Output the (x, y) coordinate of the center of the cell containing the given text.  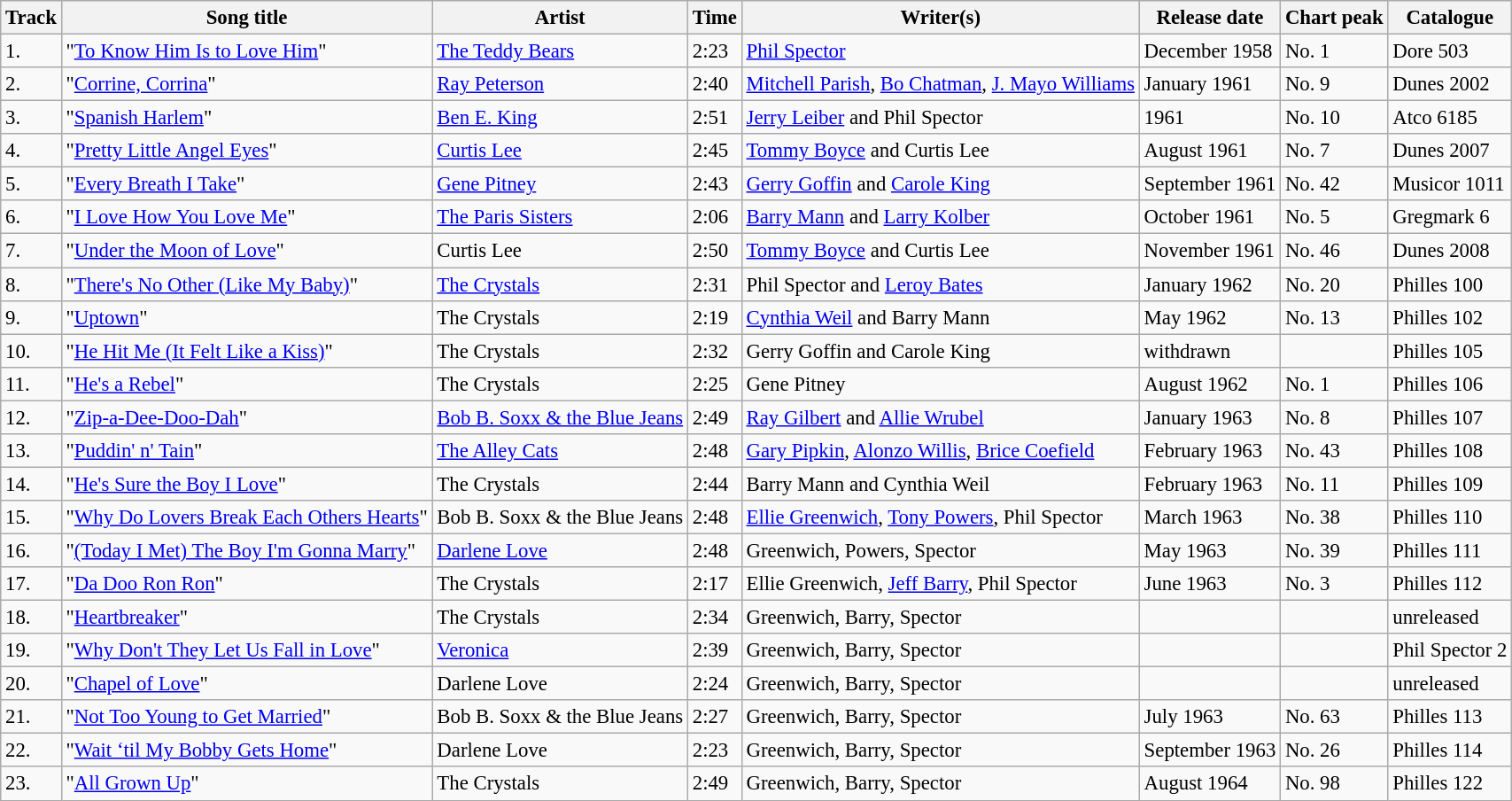
No. 7 (1334, 151)
"Every Breath I Take" (246, 184)
8. (31, 284)
12. (31, 417)
Phil Spector (941, 51)
1961 (1210, 118)
2:31 (714, 284)
The Teddy Bears (560, 51)
"Uptown" (246, 317)
2:50 (714, 251)
June 1963 (1210, 584)
No. 20 (1334, 284)
Ray Gilbert and Allie Wrubel (941, 417)
No. 63 (1334, 717)
2:25 (714, 384)
August 1964 (1210, 784)
"Under the Moon of Love" (246, 251)
"Why Do Lovers Break Each Others Hearts" (246, 517)
Barry Mann and Cynthia Weil (941, 484)
Philles 106 (1450, 384)
Greenwich, Powers, Spector (941, 550)
7. (31, 251)
Philles 112 (1450, 584)
2:34 (714, 618)
Philles 113 (1450, 717)
Writer(s) (941, 18)
"Wait ‘til My Bobby Gets Home" (246, 750)
2:06 (714, 217)
No. 3 (1334, 584)
Philles 102 (1450, 317)
"Pretty Little Angel Eyes" (246, 151)
No. 8 (1334, 417)
2:45 (714, 151)
The Paris Sisters (560, 217)
Phil Spector and Leroy Bates (941, 284)
Philles 111 (1450, 550)
Philles 100 (1450, 284)
Philles 107 (1450, 417)
July 1963 (1210, 717)
21. (31, 717)
Philles 108 (1450, 451)
"Chapel of Love" (246, 684)
"He's a Rebel" (246, 384)
September 1961 (1210, 184)
Song title (246, 18)
14. (31, 484)
2:39 (714, 650)
Chart peak (1334, 18)
22. (31, 750)
Veronica (560, 650)
Track (31, 18)
No. 43 (1334, 451)
11. (31, 384)
Dunes 2007 (1450, 151)
19. (31, 650)
"Puddin' n' Tain" (246, 451)
Jerry Leiber and Phil Spector (941, 118)
Philles 122 (1450, 784)
Cynthia Weil and Barry Mann (941, 317)
"Da Doo Ron Ron" (246, 584)
Musicor 1011 (1450, 184)
Philles 110 (1450, 517)
2. (31, 84)
"Corrine, Corrina" (246, 84)
Phil Spector 2 (1450, 650)
Ray Peterson (560, 84)
May 1963 (1210, 550)
"Zip-a-Dee-Doo-Dah" (246, 417)
"To Know Him Is to Love Him" (246, 51)
Dunes 2002 (1450, 84)
No. 42 (1334, 184)
March 1963 (1210, 517)
No. 10 (1334, 118)
4. (31, 151)
"(Today I Met) The Boy I'm Gonna Marry" (246, 550)
2:32 (714, 351)
Gregmark 6 (1450, 217)
Philles 109 (1450, 484)
Philles 105 (1450, 351)
2:43 (714, 184)
Ellie Greenwich, Jeff Barry, Phil Spector (941, 584)
Philles 114 (1450, 750)
Ellie Greenwich, Tony Powers, Phil Spector (941, 517)
Dore 503 (1450, 51)
No. 38 (1334, 517)
2:27 (714, 717)
2:17 (714, 584)
1. (31, 51)
Barry Mann and Larry Kolber (941, 217)
2:19 (714, 317)
Atco 6185 (1450, 118)
August 1961 (1210, 151)
September 1963 (1210, 750)
16. (31, 550)
Ben E. King (560, 118)
No. 39 (1334, 550)
November 1961 (1210, 251)
Catalogue (1450, 18)
3. (31, 118)
9. (31, 317)
10. (31, 351)
15. (31, 517)
2:40 (714, 84)
"All Grown Up" (246, 784)
"There's No Other (Like My Baby)" (246, 284)
6. (31, 217)
January 1962 (1210, 284)
No. 26 (1334, 750)
"I Love How You Love Me" (246, 217)
Artist (560, 18)
Gary Pipkin, Alonzo Willis, Brice Coefield (941, 451)
Time (714, 18)
17. (31, 584)
"Not Too Young to Get Married" (246, 717)
5. (31, 184)
2:44 (714, 484)
January 1961 (1210, 84)
18. (31, 618)
October 1961 (1210, 217)
No. 11 (1334, 484)
No. 98 (1334, 784)
2:51 (714, 118)
23. (31, 784)
"Why Don't They Let Us Fall in Love" (246, 650)
Mitchell Parish, Bo Chatman, J. Mayo Williams (941, 84)
"He Hit Me (It Felt Like a Kiss)" (246, 351)
2:24 (714, 684)
December 1958 (1210, 51)
"Spanish Harlem" (246, 118)
Dunes 2008 (1450, 251)
Release date (1210, 18)
"He's Sure the Boy I Love" (246, 484)
May 1962 (1210, 317)
20. (31, 684)
No. 13 (1334, 317)
January 1963 (1210, 417)
withdrawn (1210, 351)
No. 5 (1334, 217)
No. 46 (1334, 251)
"Heartbreaker" (246, 618)
No. 9 (1334, 84)
13. (31, 451)
August 1962 (1210, 384)
The Alley Cats (560, 451)
